Return (X, Y) of the center of cell containing provided text 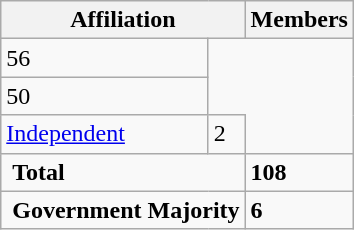
56 (104, 58)
Government Majority (123, 210)
Members (299, 20)
6 (299, 210)
108 (299, 172)
50 (104, 96)
Total (123, 172)
Independent (104, 134)
2 (226, 134)
Affiliation (123, 20)
